From the cell containing the given text, extract its center point as (X, Y) coordinate. 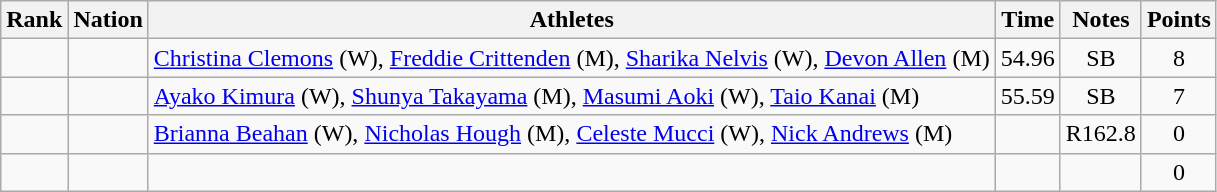
Christina Clemons (W), Freddie Crittenden (M), Sharika Nelvis (W), Devon Allen (M) (572, 58)
Points (1178, 20)
8 (1178, 58)
Notes (1100, 20)
Athletes (572, 20)
7 (1178, 96)
Brianna Beahan (W), Nicholas Hough (M), Celeste Mucci (W), Nick Andrews (M) (572, 134)
Ayako Kimura (W), Shunya Takayama (M), Masumi Aoki (W), Taio Kanai (M) (572, 96)
54.96 (1028, 58)
R162.8 (1100, 134)
55.59 (1028, 96)
Time (1028, 20)
Nation (108, 20)
Rank (34, 20)
